From the cell containing the given text, extract its center point as (x, y) coordinate. 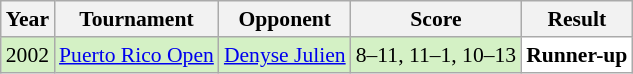
Denyse Julien (285, 55)
Tournament (136, 19)
2002 (28, 55)
Runner-up (576, 55)
Puerto Rico Open (136, 55)
Result (576, 19)
Opponent (285, 19)
Year (28, 19)
8–11, 11–1, 10–13 (436, 55)
Score (436, 19)
